Return the [x, y] coordinate for the center point of the cell that contains the specified text.  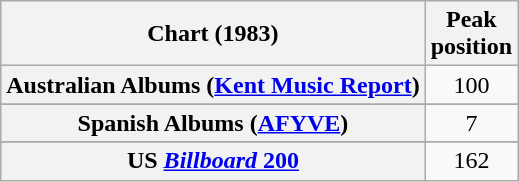
Australian Albums (Kent Music Report) [213, 85]
7 [471, 123]
Peakposition [471, 34]
100 [471, 85]
Spanish Albums (AFYVE) [213, 123]
US Billboard 200 [213, 161]
162 [471, 161]
Chart (1983) [213, 34]
